Identify which cell holds the provided text, then report its [x, y] central coordinate. 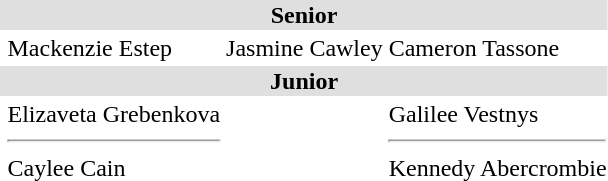
Cameron Tassone [498, 48]
Mackenzie Estep [114, 48]
Senior [304, 15]
Jasmine Cawley [305, 48]
Junior [304, 81]
